Scan for the cell matching the given text and deliver its (x, y) coordinate at center. 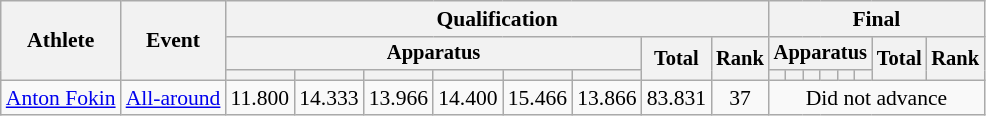
83.831 (676, 98)
All-around (174, 98)
37 (740, 98)
Qualification (496, 19)
Did not advance (876, 98)
14.400 (468, 98)
13.866 (606, 98)
Event (174, 40)
Athlete (61, 40)
Final (876, 19)
11.800 (260, 98)
15.466 (538, 98)
Anton Fokin (61, 98)
13.966 (398, 98)
14.333 (328, 98)
